For the text-containing cell, return its midpoint in [X, Y] coordinate format. 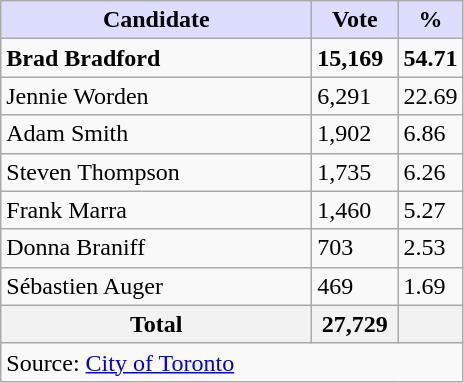
22.69 [430, 96]
% [430, 20]
703 [355, 248]
Frank Marra [156, 210]
Candidate [156, 20]
1,735 [355, 172]
15,169 [355, 58]
Donna Braniff [156, 248]
27,729 [355, 324]
Steven Thompson [156, 172]
Source: City of Toronto [232, 362]
Total [156, 324]
Adam Smith [156, 134]
469 [355, 286]
Vote [355, 20]
5.27 [430, 210]
6,291 [355, 96]
1.69 [430, 286]
Brad Bradford [156, 58]
6.86 [430, 134]
6.26 [430, 172]
Sébastien Auger [156, 286]
1,460 [355, 210]
Jennie Worden [156, 96]
54.71 [430, 58]
1,902 [355, 134]
2.53 [430, 248]
